Return the [X, Y] coordinate for the center point of the cell that contains the specified text.  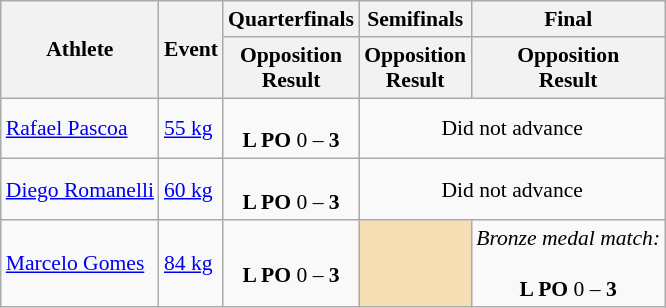
Marcelo Gomes [80, 264]
Bronze medal match:L PO 0 – 3 [568, 264]
Event [191, 50]
Final [568, 19]
Diego Romanelli [80, 190]
Quarterfinals [291, 19]
Semifinals [415, 19]
60 kg [191, 190]
55 kg [191, 128]
Athlete [80, 50]
Rafael Pascoa [80, 128]
84 kg [191, 264]
